Output the (X, Y) coordinate of the center of the cell containing the given text.  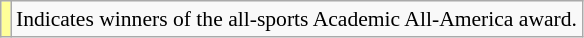
Indicates winners of the all-sports Academic All-America award. (296, 19)
